Return the [X, Y] coordinate for the center point of the cell that contains the specified text.  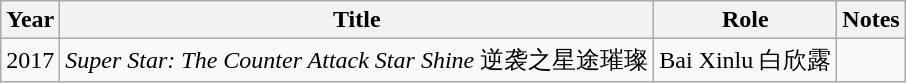
Year [30, 20]
Title [357, 20]
Notes [871, 20]
Role [746, 20]
2017 [30, 60]
Super Star: The Counter Attack Star Shine 逆袭之星途璀璨 [357, 60]
Bai Xinlu 白欣露 [746, 60]
